Identify which cell holds the provided text, then report its (X, Y) central coordinate. 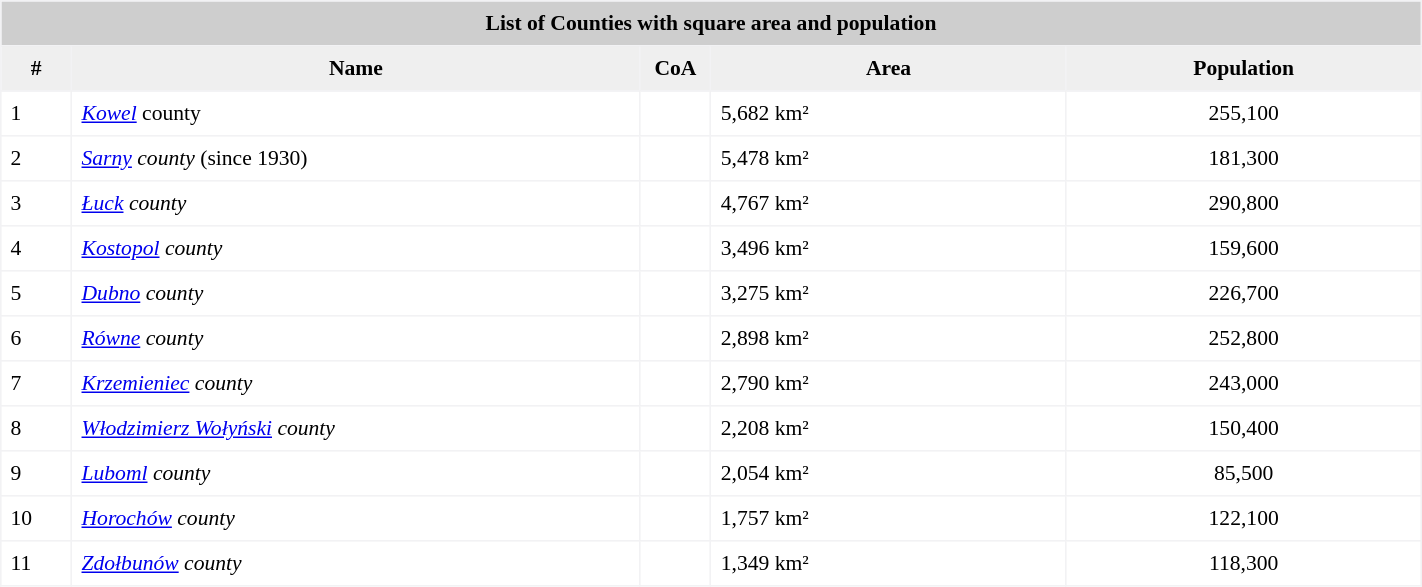
5,682 km² (888, 114)
118,300 (1244, 564)
11 (36, 564)
2,054 km² (888, 474)
3,275 km² (888, 294)
List of Counties with square area and population (711, 24)
3 (36, 204)
Luboml county (356, 474)
9 (36, 474)
Kowel county (356, 114)
4 (36, 248)
255,100 (1244, 114)
181,300 (1244, 158)
7 (36, 384)
5,478 km² (888, 158)
1 (36, 114)
Równe county (356, 338)
159,600 (1244, 248)
CoA (676, 68)
252,800 (1244, 338)
3,496 km² (888, 248)
1,349 km² (888, 564)
Łuck county (356, 204)
Krzemieniec county (356, 384)
10 (36, 518)
Horochów county (356, 518)
Dubno county (356, 294)
226,700 (1244, 294)
1,757 km² (888, 518)
122,100 (1244, 518)
# (36, 68)
Kostopol county (356, 248)
150,400 (1244, 428)
Name (356, 68)
2,898 km² (888, 338)
6 (36, 338)
243,000 (1244, 384)
8 (36, 428)
Włodzimierz Wołyński county (356, 428)
4,767 km² (888, 204)
Zdołbunów county (356, 564)
2,790 km² (888, 384)
Population (1244, 68)
Sarny county (since 1930) (356, 158)
2,208 km² (888, 428)
85,500 (1244, 474)
5 (36, 294)
290,800 (1244, 204)
2 (36, 158)
Area (888, 68)
